Scan for the cell matching the given text and deliver its [X, Y] coordinate at center. 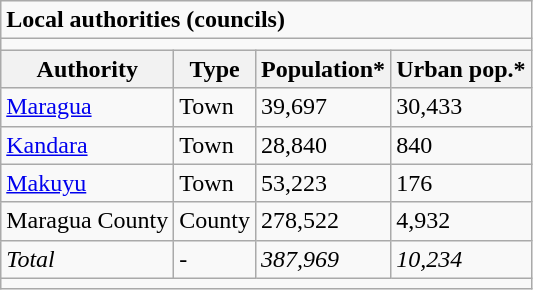
176 [461, 183]
Local authorities (councils) [266, 20]
840 [461, 145]
Kandara [88, 145]
4,932 [461, 221]
Maragua County [88, 221]
Type [215, 69]
53,223 [324, 183]
28,840 [324, 145]
Makuyu [88, 183]
Urban pop.* [461, 69]
Total [88, 259]
- [215, 259]
10,234 [461, 259]
County [215, 221]
Maragua [88, 107]
278,522 [324, 221]
387,969 [324, 259]
Population* [324, 69]
30,433 [461, 107]
39,697 [324, 107]
Authority [88, 69]
